Locate the cell with the specified text and output its (x, y) center coordinate. 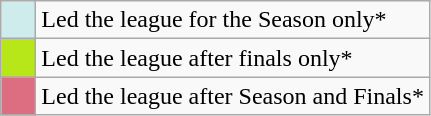
Led the league after Season and Finals* (233, 96)
Led the league for the Season only* (233, 20)
Led the league after finals only* (233, 58)
